Detect which cell encompasses the target text, then output its (x, y) center coordinate. 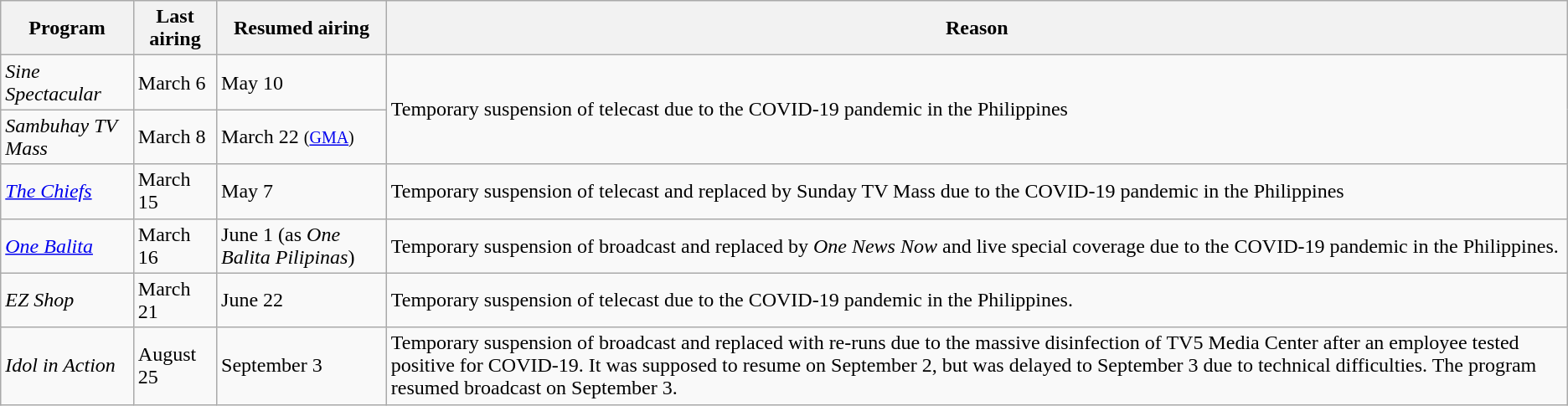
Program (67, 28)
June 22 (302, 300)
Reason (977, 28)
March 6 (174, 82)
EZ Shop (67, 300)
Sambuhay TV Mass (67, 137)
Resumed airing (302, 28)
Temporary suspension of broadcast and replaced by One News Now and live special coverage due to the COVID-19 pandemic in the Philippines. (977, 246)
One Balita (67, 246)
May 10 (302, 82)
March 16 (174, 246)
Temporary suspension of telecast due to the COVID-19 pandemic in the Philippines. (977, 300)
March 22 (GMA) (302, 137)
March 21 (174, 300)
March 15 (174, 191)
Sine Spectacular (67, 82)
The Chiefs (67, 191)
June 1 (as One Balita Pilipinas) (302, 246)
Temporary suspension of telecast and replaced by Sunday TV Mass due to the COVID-19 pandemic in the Philippines (977, 191)
August 25 (174, 366)
September 3 (302, 366)
Idol in Action (67, 366)
March 8 (174, 137)
May 7 (302, 191)
Last airing (174, 28)
Temporary suspension of telecast due to the COVID-19 pandemic in the Philippines (977, 110)
